Search for the cell housing the specified text and yield its (x, y) center coordinate. 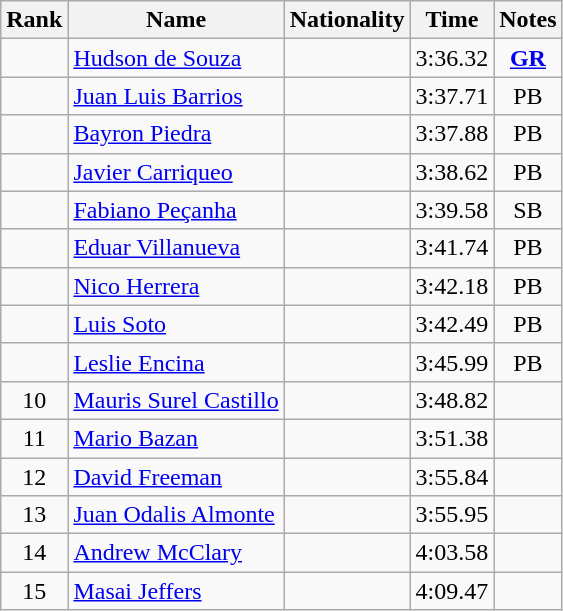
3:45.99 (452, 362)
3:37.88 (452, 134)
12 (34, 477)
Andrew McClary (176, 553)
GR (528, 58)
Eduar Villanueva (176, 248)
Nico Herrera (176, 286)
Time (452, 20)
13 (34, 515)
3:48.82 (452, 400)
3:36.32 (452, 58)
Rank (34, 20)
3:55.84 (452, 477)
Luis Soto (176, 324)
Juan Luis Barrios (176, 96)
Nationality (347, 20)
Notes (528, 20)
Hudson de Souza (176, 58)
4:03.58 (452, 553)
Fabiano Peçanha (176, 210)
SB (528, 210)
Name (176, 20)
Javier Carriqueo (176, 172)
10 (34, 400)
3:42.49 (452, 324)
14 (34, 553)
Juan Odalis Almonte (176, 515)
3:37.71 (452, 96)
3:38.62 (452, 172)
Mario Bazan (176, 438)
3:55.95 (452, 515)
3:39.58 (452, 210)
11 (34, 438)
Mauris Surel Castillo (176, 400)
David Freeman (176, 477)
Masai Jeffers (176, 591)
Leslie Encina (176, 362)
3:41.74 (452, 248)
15 (34, 591)
3:51.38 (452, 438)
4:09.47 (452, 591)
Bayron Piedra (176, 134)
3:42.18 (452, 286)
